Return [X, Y] of the center of cell containing provided text 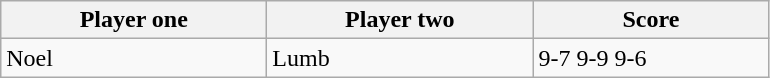
9-7 9-9 9-6 [651, 58]
Noel [134, 58]
Score [651, 20]
Lumb [400, 58]
Player two [400, 20]
Player one [134, 20]
